Find where the given text appears and provide that cell's center as (X, Y) coordinate. 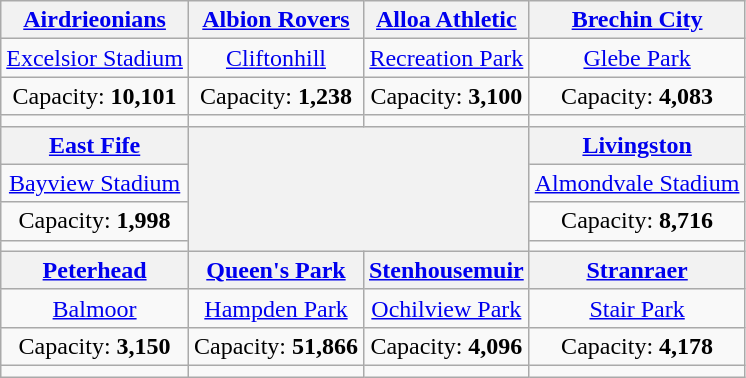
East Fife (95, 145)
Glebe Park (637, 58)
Capacity: 4,178 (637, 346)
Ochilview Park (446, 308)
Airdrieonians (95, 20)
Stranraer (637, 270)
Livingston (637, 145)
Excelsior Stadium (95, 58)
Capacity: 51,866 (276, 346)
Capacity: 1,998 (95, 221)
Capacity: 8,716 (637, 221)
Capacity: 3,150 (95, 346)
Recreation Park (446, 58)
Almondvale Stadium (637, 183)
Hampden Park (276, 308)
Capacity: 4,096 (446, 346)
Capacity: 10,101 (95, 96)
Balmoor (95, 308)
Brechin City (637, 20)
Stair Park (637, 308)
Capacity: 3,100 (446, 96)
Peterhead (95, 270)
Alloa Athletic (446, 20)
Albion Rovers (276, 20)
Queen's Park (276, 270)
Cliftonhill (276, 58)
Bayview Stadium (95, 183)
Capacity: 4,083 (637, 96)
Stenhousemuir (446, 270)
Capacity: 1,238 (276, 96)
